Output the [x, y] coordinate of the center of the cell containing the given text.  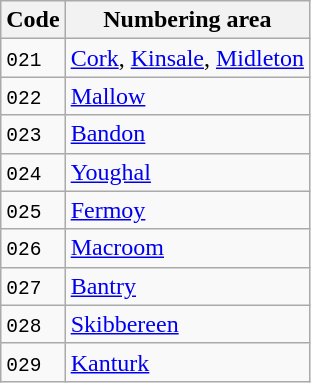
023 [33, 134]
Bantry [187, 286]
Kanturk [187, 362]
029 [33, 362]
026 [33, 248]
025 [33, 210]
Code [33, 20]
022 [33, 96]
028 [33, 324]
Fermoy [187, 210]
021 [33, 58]
027 [33, 286]
024 [33, 172]
Numbering area [187, 20]
Macroom [187, 248]
Skibbereen [187, 324]
Youghal [187, 172]
Mallow [187, 96]
Cork, Kinsale, Midleton [187, 58]
Bandon [187, 134]
